Scan for the cell matching the given text and deliver its [x, y] coordinate at center. 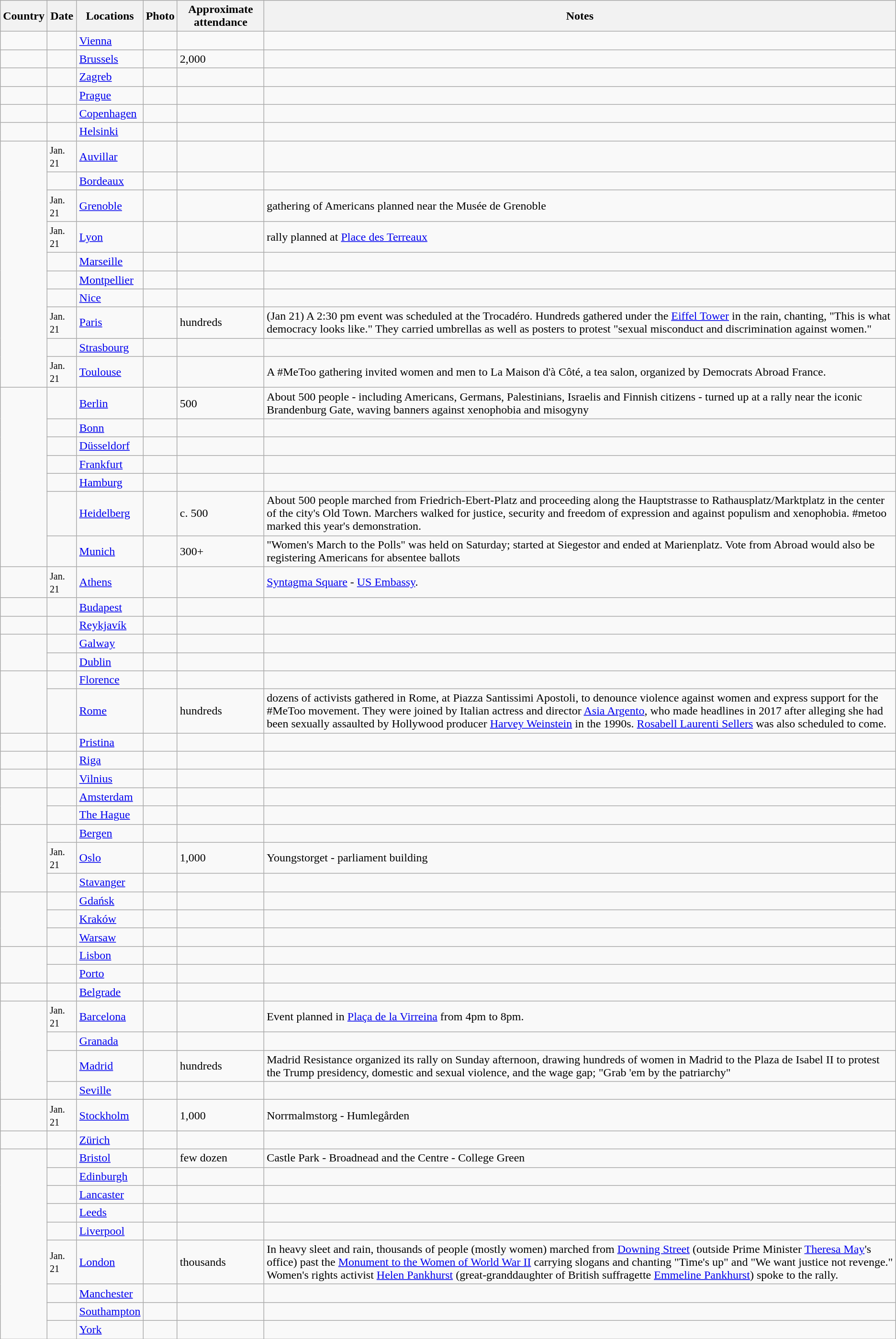
Auvillar [110, 156]
Riga [110, 760]
Rome [110, 711]
thousands [220, 1262]
Strasbourg [110, 347]
c. 500 [220, 513]
Grenoble [110, 206]
Porto [110, 973]
Hamburg [110, 482]
Frankfurt [110, 464]
Lancaster [110, 1194]
Lyon [110, 236]
Kraków [110, 919]
Youngstorget - parliament building [580, 858]
gathering of Americans planned near the Musée de Grenoble [580, 206]
Vienna [110, 41]
Galway [110, 643]
Florence [110, 680]
Marseille [110, 261]
Bristol [110, 1158]
Castle Park - Broadnead and the Centre - College Green [580, 1158]
Zagreb [110, 77]
Dublin [110, 662]
Manchester [110, 1293]
Notes [580, 16]
Southampton [110, 1311]
York [110, 1329]
Zürich [110, 1140]
2,000 [220, 59]
Date [62, 16]
Montpellier [110, 280]
Photo [160, 16]
Budapest [110, 607]
Brussels [110, 59]
Nice [110, 298]
Amsterdam [110, 797]
Event planned in Plaça de la Virreina from 4pm to 8pm. [580, 1016]
Athens [110, 582]
Liverpool [110, 1231]
Bordeaux [110, 181]
Norrmalmstorg - Humlegården [580, 1115]
London [110, 1262]
Paris [110, 323]
The Hague [110, 815]
Seville [110, 1091]
Edinburgh [110, 1176]
Stavanger [110, 882]
Granada [110, 1041]
Vilnius [110, 779]
Approximate attendance [220, 16]
Toulouse [110, 372]
Copenhagen [110, 113]
Prague [110, 95]
Locations [110, 16]
rally planned at Place des Terreaux [580, 236]
few dozen [220, 1158]
Leeds [110, 1213]
Country [24, 16]
Madrid [110, 1066]
300+ [220, 551]
Barcelona [110, 1016]
Syntagma Square - US Embassy. [580, 582]
Bonn [110, 428]
A #MeToo gathering invited women and men to La Maison d'à Côté, a tea salon, organized by Democrats Abroad France. [580, 372]
Reykjavík [110, 625]
Munich [110, 551]
Warsaw [110, 937]
Berlin [110, 403]
500 [220, 403]
Lisbon [110, 955]
Düsseldorf [110, 446]
Oslo [110, 858]
Gdańsk [110, 901]
Helsinki [110, 132]
Pristina [110, 742]
Heidelberg [110, 513]
Stockholm [110, 1115]
Belgrade [110, 992]
Bergen [110, 833]
